Capture the cell that displays the provided text and extract its [x, y] central coordinate. 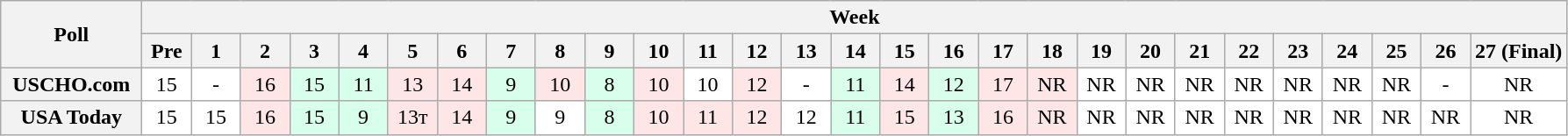
Pre [167, 51]
1 [216, 51]
21 [1199, 51]
3 [314, 51]
7 [511, 51]
24 [1347, 51]
20 [1150, 51]
5 [412, 51]
27 (Final) [1519, 51]
18 [1052, 51]
13т [412, 118]
22 [1249, 51]
4 [363, 51]
19 [1101, 51]
Poll [72, 34]
2 [265, 51]
26 [1445, 51]
USCHO.com [72, 84]
USA Today [72, 118]
6 [462, 51]
23 [1298, 51]
25 [1396, 51]
Week [855, 18]
